Return the [x, y] coordinate for the center point of the cell that contains the specified text.  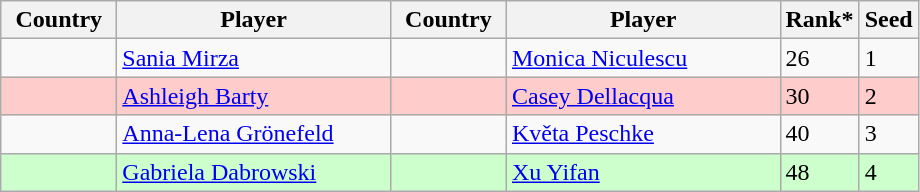
Gabriela Dabrowski [254, 172]
30 [820, 96]
1 [888, 58]
4 [888, 172]
40 [820, 134]
Anna-Lena Grönefeld [254, 134]
Casey Dellacqua [643, 96]
2 [888, 96]
Sania Mirza [254, 58]
Seed [888, 20]
Květa Peschke [643, 134]
3 [888, 134]
Rank* [820, 20]
Xu Yifan [643, 172]
Ashleigh Barty [254, 96]
26 [820, 58]
Monica Niculescu [643, 58]
48 [820, 172]
